Scan for the cell matching the given text and deliver its (x, y) coordinate at center. 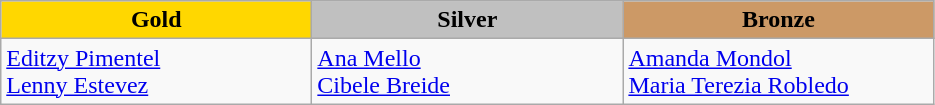
Silver (468, 20)
Amanda MondolMaria Terezia Robledo (778, 72)
Editzy PimentelLenny Estevez (156, 72)
Ana MelloCibele Breide (468, 72)
Gold (156, 20)
Bronze (778, 20)
